Determine the (x, y) coordinate at the center of the cell enclosing the given text.  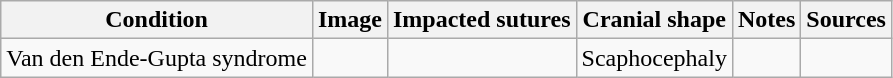
Cranial shape (654, 20)
Van den Ende-Gupta syndrome (157, 58)
Condition (157, 20)
Image (350, 20)
Sources (846, 20)
Scaphocephaly (654, 58)
Notes (766, 20)
Impacted sutures (482, 20)
